Find where the given text appears and provide that cell's center as [X, Y] coordinate. 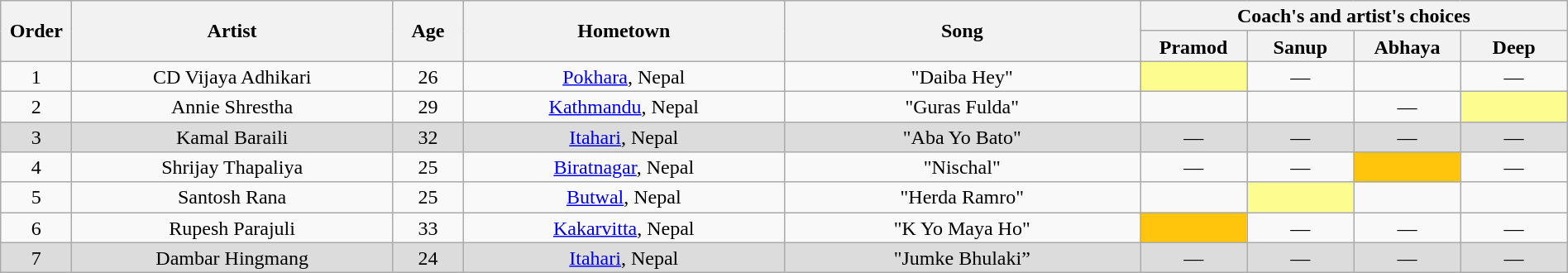
Dambar Hingmang [232, 258]
Shrijay Thapaliya [232, 167]
5 [36, 197]
"Guras Fulda" [963, 106]
Abhaya [1408, 46]
24 [428, 258]
1 [36, 76]
Biratnagar, Nepal [624, 167]
Kamal Baraili [232, 137]
"Aba Yo Bato" [963, 137]
33 [428, 228]
Deep [1513, 46]
"K Yo Maya Ho" [963, 228]
Rupesh Parajuli [232, 228]
Kathmandu, Nepal [624, 106]
Pramod [1194, 46]
4 [36, 167]
3 [36, 137]
6 [36, 228]
Coach's and artist's choices [1355, 17]
32 [428, 137]
2 [36, 106]
7 [36, 258]
Kakarvitta, Nepal [624, 228]
Order [36, 31]
"Herda Ramro" [963, 197]
Sanup [1300, 46]
Pokhara, Nepal [624, 76]
Butwal, Nepal [624, 197]
29 [428, 106]
"Daiba Hey" [963, 76]
CD Vijaya Adhikari [232, 76]
26 [428, 76]
Artist [232, 31]
Hometown [624, 31]
Annie Shrestha [232, 106]
Song [963, 31]
"Jumke Bhulaki” [963, 258]
Age [428, 31]
"Nischal" [963, 167]
Santosh Rana [232, 197]
